Detect which cell encompasses the target text, then output its (X, Y) center coordinate. 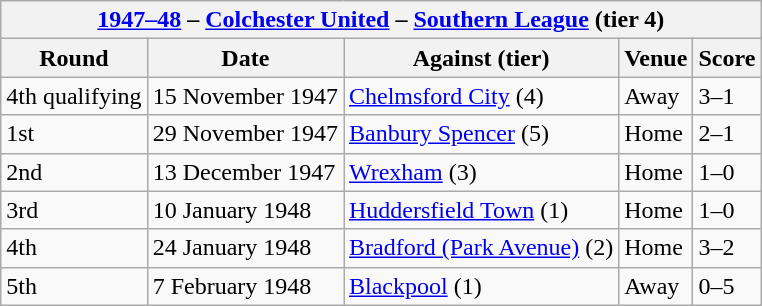
0–5 (727, 286)
13 December 1947 (245, 172)
29 November 1947 (245, 134)
1947–48 – Colchester United – Southern League (tier 4) (381, 20)
3rd (74, 210)
2–1 (727, 134)
3–2 (727, 248)
24 January 1948 (245, 248)
1st (74, 134)
Against (tier) (482, 58)
Date (245, 58)
Banbury Spencer (5) (482, 134)
5th (74, 286)
Huddersfield Town (1) (482, 210)
15 November 1947 (245, 96)
Venue (656, 58)
4th qualifying (74, 96)
Bradford (Park Avenue) (2) (482, 248)
2nd (74, 172)
Chelmsford City (4) (482, 96)
Wrexham (3) (482, 172)
3–1 (727, 96)
Round (74, 58)
Blackpool (1) (482, 286)
Score (727, 58)
7 February 1948 (245, 286)
10 January 1948 (245, 210)
4th (74, 248)
